From the cell containing the given text, extract its center point as (x, y) coordinate. 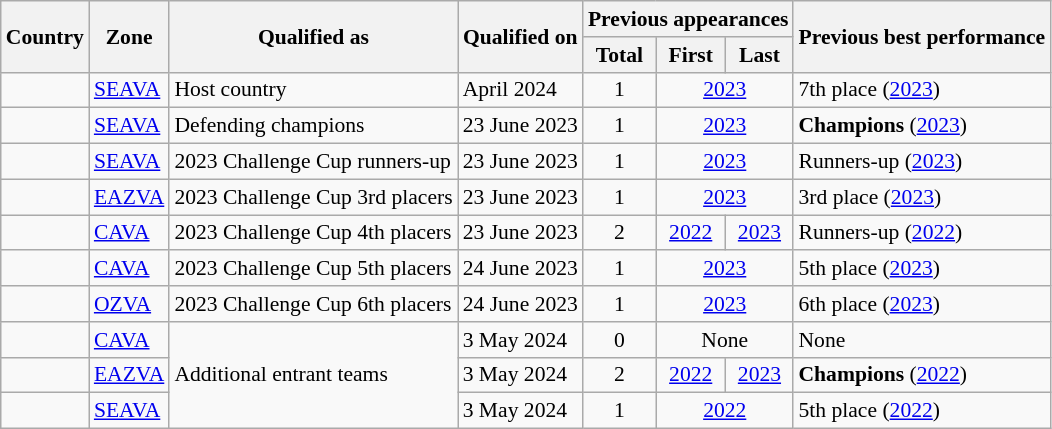
Total (620, 55)
Previous appearances (688, 19)
2023 Challenge Cup runners-up (313, 162)
Qualified as (313, 36)
5th place (2023) (922, 269)
Zone (129, 36)
5th place (2022) (922, 411)
Defending champions (313, 126)
2023 Challenge Cup 6th placers (313, 304)
Host country (313, 90)
Additional entrant teams (313, 376)
7th place (2023) (922, 90)
2023 Challenge Cup 3rd placers (313, 197)
Country (45, 36)
Runners-up (2022) (922, 233)
April 2024 (520, 90)
Champions (2023) (922, 126)
Previous best performance (922, 36)
6th place (2023) (922, 304)
OZVA (129, 304)
Champions (2022) (922, 375)
2023 Challenge Cup 5th placers (313, 269)
3rd place (2023) (922, 197)
2023 Challenge Cup 4th placers (313, 233)
Runners-up (2023) (922, 162)
Last (759, 55)
0 (620, 340)
First (690, 55)
Qualified on (520, 36)
